Return the (X, Y) coordinate for the center point of the cell that contains the specified text.  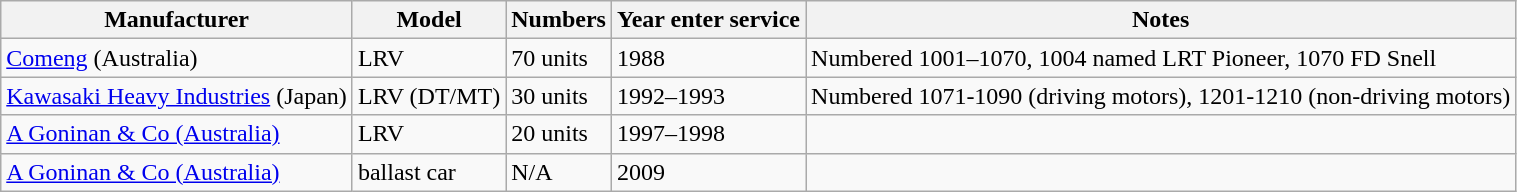
1997–1998 (708, 134)
Numbered 1071-1090 (driving motors), 1201-1210 (non-driving motors) (1161, 96)
2009 (708, 172)
Model (428, 20)
30 units (559, 96)
Manufacturer (177, 20)
N/A (559, 172)
1992–1993 (708, 96)
Kawasaki Heavy Industries (Japan) (177, 96)
Numbers (559, 20)
Numbered 1001–1070, 1004 named LRT Pioneer, 1070 FD Snell (1161, 58)
70 units (559, 58)
ballast car (428, 172)
Comeng (Australia) (177, 58)
Notes (1161, 20)
Year enter service (708, 20)
1988 (708, 58)
LRV (DT/MT) (428, 96)
20 units (559, 134)
